Find where the given text appears and provide that cell's center as [x, y] coordinate. 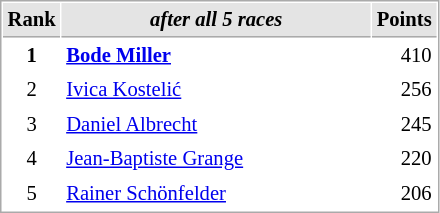
1 [32, 56]
2 [32, 90]
256 [404, 90]
220 [404, 158]
Points [404, 20]
Ivica Kostelić [216, 90]
410 [404, 56]
Bode Miller [216, 56]
Jean-Baptiste Grange [216, 158]
5 [32, 194]
206 [404, 194]
4 [32, 158]
Rank [32, 20]
245 [404, 124]
Rainer Schönfelder [216, 194]
3 [32, 124]
after all 5 races [216, 20]
Daniel Albrecht [216, 124]
